Pinpoint the cell where the given text exists, returning its (X, Y) midpoint coordinate. 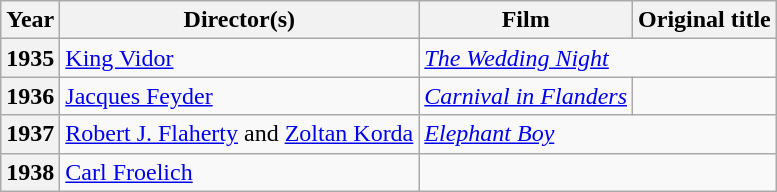
Year (30, 20)
Carl Froelich (240, 172)
1937 (30, 134)
Jacques Feyder (240, 96)
Elephant Boy (598, 134)
Robert J. Flaherty and Zoltan Korda (240, 134)
Carnival in Flanders (526, 96)
King Vidor (240, 58)
Film (526, 20)
1935 (30, 58)
The Wedding Night (598, 58)
1938 (30, 172)
Original title (705, 20)
1936 (30, 96)
Director(s) (240, 20)
